Pinpoint the cell where the given text exists, returning its (X, Y) midpoint coordinate. 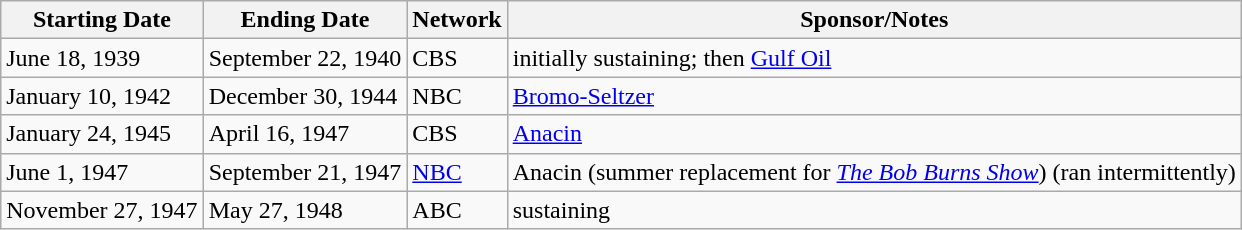
Sponsor/Notes (874, 20)
January 10, 1942 (102, 96)
September 21, 1947 (305, 172)
Starting Date (102, 20)
April 16, 1947 (305, 134)
December 30, 1944 (305, 96)
September 22, 1940 (305, 58)
ABC (457, 210)
May 27, 1948 (305, 210)
November 27, 1947 (102, 210)
initially sustaining; then Gulf Oil (874, 58)
Bromo-Seltzer (874, 96)
June 18, 1939 (102, 58)
January 24, 1945 (102, 134)
Anacin (summer replacement for The Bob Burns Show) (ran intermittently) (874, 172)
Ending Date (305, 20)
Anacin (874, 134)
sustaining (874, 210)
Network (457, 20)
June 1, 1947 (102, 172)
